Pinpoint the cell where the given text exists, returning its [x, y] midpoint coordinate. 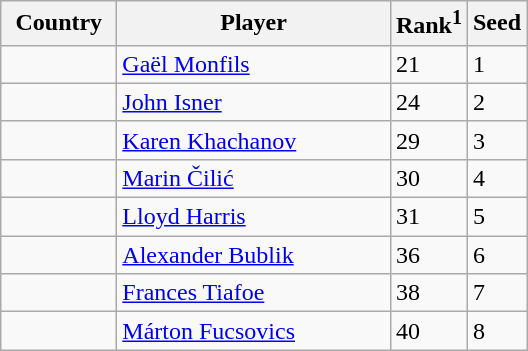
Alexander Bublik [254, 255]
38 [428, 293]
7 [496, 293]
4 [496, 178]
21 [428, 64]
Márton Fucsovics [254, 331]
Player [254, 24]
31 [428, 217]
30 [428, 178]
Karen Khachanov [254, 140]
Seed [496, 24]
8 [496, 331]
3 [496, 140]
Lloyd Harris [254, 217]
29 [428, 140]
Country [59, 24]
24 [428, 102]
40 [428, 331]
Marin Čilić [254, 178]
6 [496, 255]
1 [496, 64]
5 [496, 217]
Gaël Monfils [254, 64]
2 [496, 102]
Rank1 [428, 24]
John Isner [254, 102]
Frances Tiafoe [254, 293]
36 [428, 255]
